Capture the cell that displays the provided text and extract its [X, Y] central coordinate. 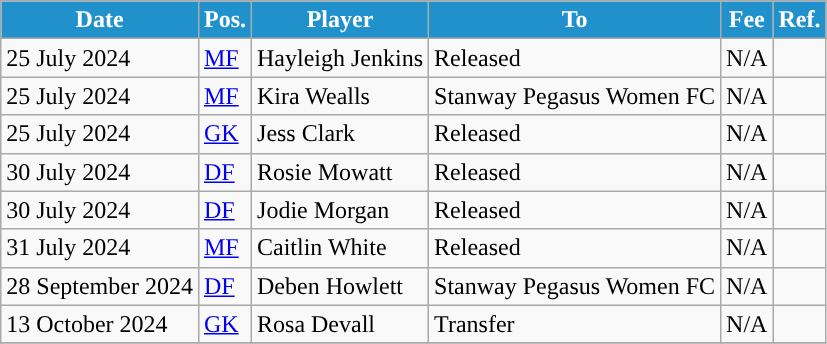
Jodie Morgan [340, 210]
Kira Wealls [340, 96]
Transfer [575, 324]
Pos. [224, 20]
28 September 2024 [100, 286]
31 July 2024 [100, 248]
Caitlin White [340, 248]
Fee [747, 20]
Jess Clark [340, 134]
Date [100, 20]
13 October 2024 [100, 324]
Hayleigh Jenkins [340, 58]
Rosa Devall [340, 324]
Ref. [800, 20]
To [575, 20]
Player [340, 20]
Rosie Mowatt [340, 172]
Deben Howlett [340, 286]
